Scan for the cell matching the given text and deliver its (x, y) coordinate at center. 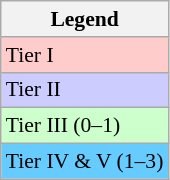
Tier III (0–1) (85, 126)
Tier IV & V (1–3) (85, 162)
Tier I (85, 55)
Legend (85, 19)
Tier II (85, 90)
